Identify which cell holds the provided text, then report its [x, y] central coordinate. 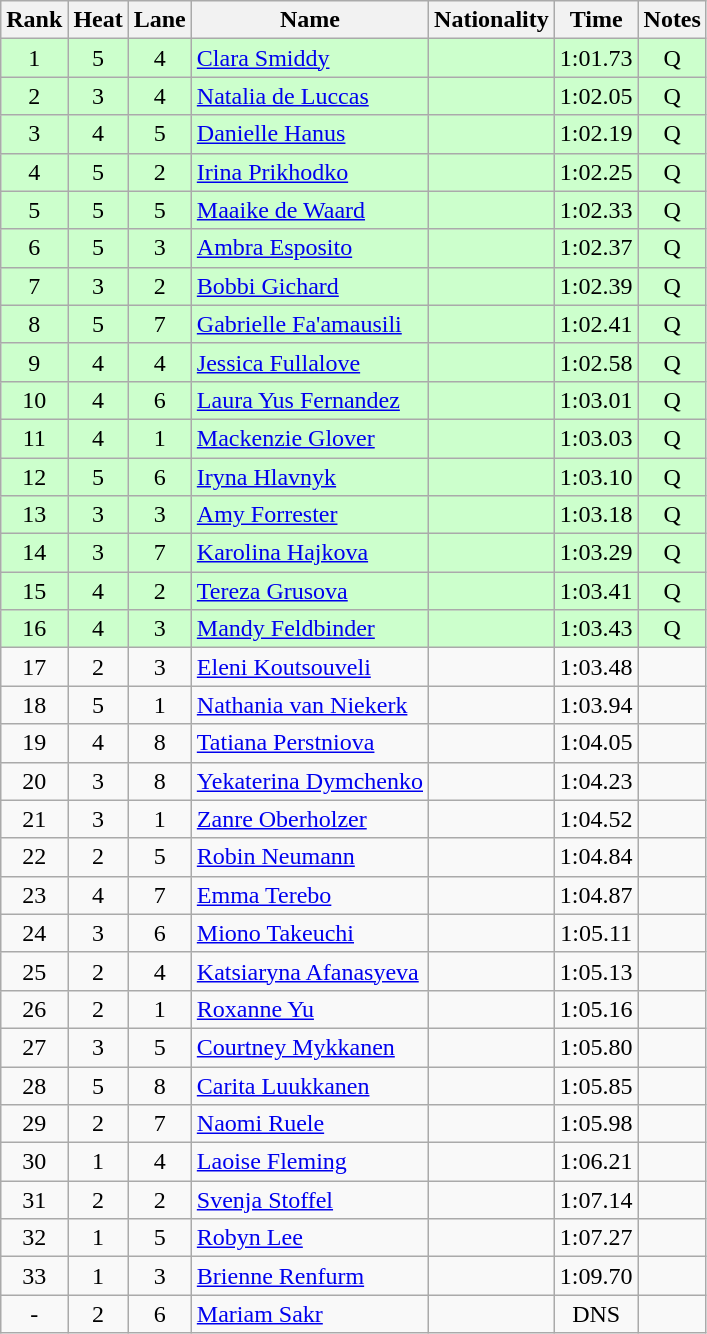
- [34, 1314]
9 [34, 362]
Courtney Mykkanen [310, 1047]
Emma Terebo [310, 895]
1:05.80 [596, 1047]
Gabrielle Fa'amausili [310, 324]
Notes [672, 20]
Nathania van Niekerk [310, 705]
Miono Takeuchi [310, 933]
Lane [160, 20]
Jessica Fullalove [310, 362]
Tereza Grusova [310, 591]
Tatiana Perstniova [310, 743]
Ambra Esposito [310, 248]
26 [34, 1009]
Danielle Hanus [310, 134]
1:06.21 [596, 1162]
32 [34, 1238]
1:02.37 [596, 248]
25 [34, 971]
1:05.16 [596, 1009]
Mandy Feldbinder [310, 629]
1:05.85 [596, 1085]
1:04.52 [596, 819]
DNS [596, 1314]
Iryna Hlavnyk [310, 477]
1:04.87 [596, 895]
Laoise Fleming [310, 1162]
24 [34, 933]
Svenja Stoffel [310, 1200]
1:02.19 [596, 134]
Eleni Koutsouveli [310, 667]
1:03.29 [596, 553]
Mariam Sakr [310, 1314]
Irina Prikhodko [310, 172]
1:05.13 [596, 971]
19 [34, 743]
23 [34, 895]
Yekaterina Dymchenko [310, 781]
27 [34, 1047]
1:03.43 [596, 629]
Rank [34, 20]
1:02.39 [596, 286]
14 [34, 553]
Carita Luukkanen [310, 1085]
12 [34, 477]
13 [34, 515]
11 [34, 438]
20 [34, 781]
1:02.33 [596, 210]
15 [34, 591]
Naomi Ruele [310, 1124]
Zanre Oberholzer [310, 819]
1:05.98 [596, 1124]
Laura Yus Fernandez [310, 400]
16 [34, 629]
Name [310, 20]
28 [34, 1085]
1:03.03 [596, 438]
22 [34, 857]
17 [34, 667]
33 [34, 1276]
Maaike de Waard [310, 210]
Karolina Hajkova [310, 553]
18 [34, 705]
Heat [98, 20]
Brienne Renfurm [310, 1276]
1:03.41 [596, 591]
Time [596, 20]
Katsiaryna Afanasyeva [310, 971]
1:04.84 [596, 857]
Amy Forrester [310, 515]
Natalia de Luccas [310, 96]
1:07.14 [596, 1200]
1:02.41 [596, 324]
1:02.58 [596, 362]
1:03.18 [596, 515]
1:05.11 [596, 933]
1:02.05 [596, 96]
1:03.94 [596, 705]
Clara Smiddy [310, 58]
1:04.05 [596, 743]
29 [34, 1124]
1:03.48 [596, 667]
Robyn Lee [310, 1238]
31 [34, 1200]
1:03.01 [596, 400]
10 [34, 400]
1:09.70 [596, 1276]
Bobbi Gichard [310, 286]
Robin Neumann [310, 857]
1:02.25 [596, 172]
Nationality [492, 20]
30 [34, 1162]
21 [34, 819]
1:01.73 [596, 58]
1:07.27 [596, 1238]
Roxanne Yu [310, 1009]
1:04.23 [596, 781]
Mackenzie Glover [310, 438]
1:03.10 [596, 477]
